Extract the [X, Y] coordinate from the center of the cell holding the provided text.  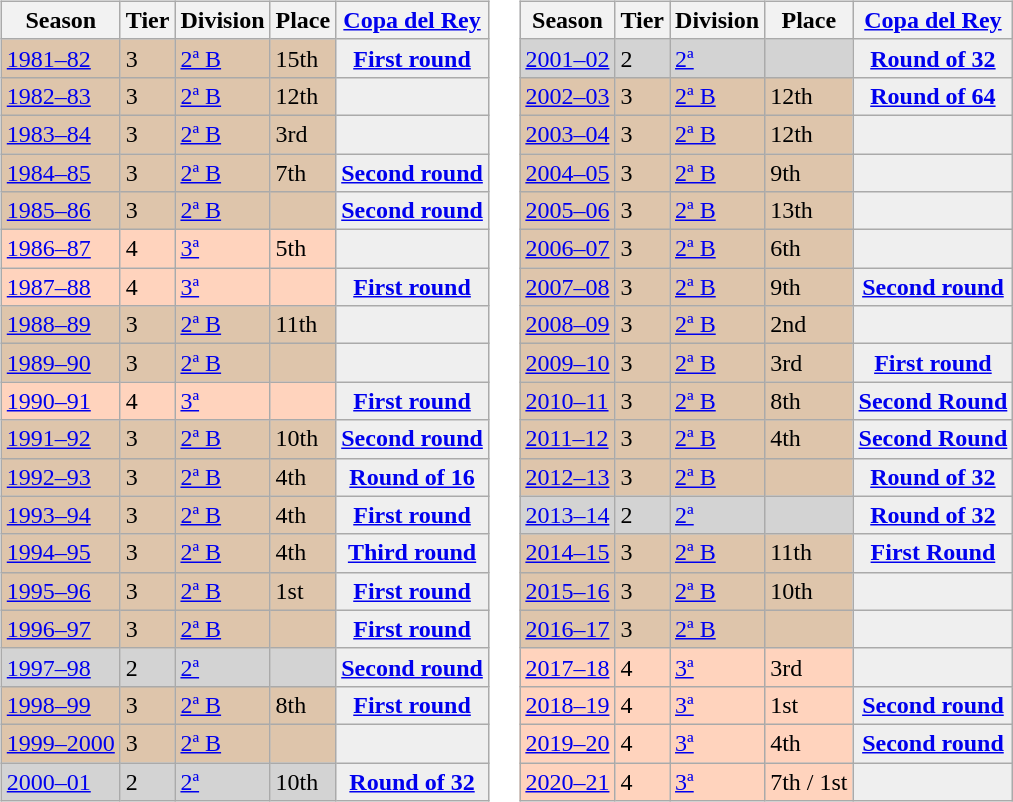
2005–06 [568, 211]
1987–88 [60, 287]
1998–99 [60, 705]
2001–02 [568, 58]
2008–09 [568, 325]
2013–14 [568, 515]
7th / 1st [809, 781]
1994–95 [60, 553]
1996–97 [60, 629]
15th [303, 58]
First Round [933, 553]
2010–11 [568, 401]
2014–15 [568, 553]
1983–84 [60, 134]
2018–19 [568, 705]
2007–08 [568, 287]
1995–96 [60, 591]
1989–90 [60, 363]
1985–86 [60, 211]
2012–13 [568, 477]
2009–10 [568, 363]
2019–20 [568, 743]
2011–12 [568, 439]
1984–85 [60, 173]
2003–04 [568, 134]
5th [303, 249]
1981–82 [60, 58]
Third round [412, 553]
1993–94 [60, 515]
7th [303, 173]
1997–98 [60, 667]
1999–2000 [60, 743]
2020–21 [568, 781]
1991–92 [60, 439]
2015–16 [568, 591]
1990–91 [60, 401]
2017–18 [568, 667]
Round of 16 [412, 477]
1988–89 [60, 325]
1986–87 [60, 249]
2016–17 [568, 629]
1982–83 [60, 96]
13th [809, 211]
1992–93 [60, 477]
2006–07 [568, 249]
2004–05 [568, 173]
6th [809, 249]
Round of 64 [933, 96]
2000–01 [60, 781]
2002–03 [568, 96]
2nd [809, 325]
